Output the [x, y] coordinate of the center of the cell containing the given text.  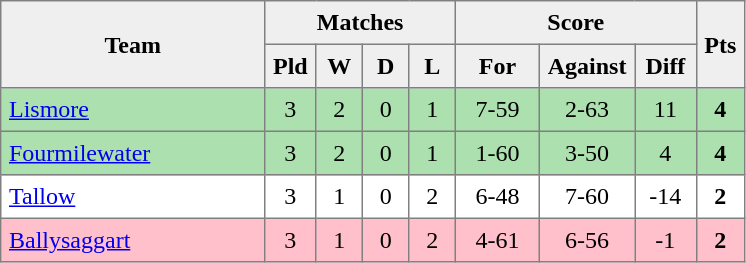
7-59 [497, 110]
Matches [360, 23]
Tallow [133, 197]
Pld [290, 66]
Team [133, 44]
For [497, 66]
Lismore [133, 110]
W [339, 66]
Diff [666, 66]
Fourmilewater [133, 153]
11 [666, 110]
2-63 [586, 110]
Score [576, 23]
1-60 [497, 153]
L [432, 66]
Pts [720, 44]
6-56 [586, 240]
-14 [666, 197]
D [385, 66]
7-60 [586, 197]
-1 [666, 240]
4-61 [497, 240]
Against [586, 66]
Ballysaggart [133, 240]
6-48 [497, 197]
3-50 [586, 153]
